From the cell containing the given text, extract its center point as [x, y] coordinate. 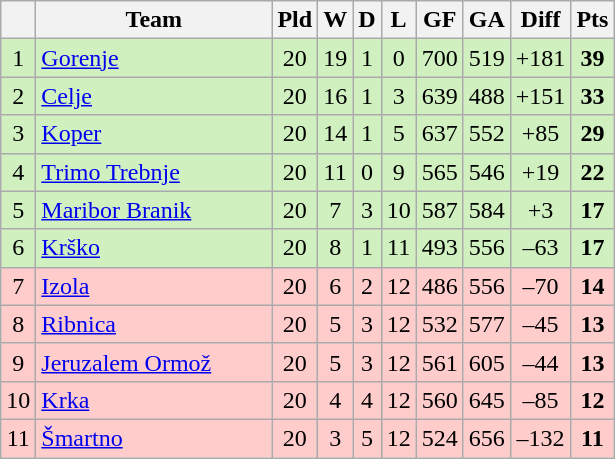
Team [154, 20]
–44 [540, 362]
Trimo Trebnje [154, 172]
–63 [540, 248]
Gorenje [154, 58]
–85 [540, 400]
Izola [154, 286]
656 [486, 438]
+181 [540, 58]
W [336, 20]
577 [486, 324]
GA [486, 20]
532 [440, 324]
29 [592, 134]
16 [336, 96]
22 [592, 172]
546 [486, 172]
552 [486, 134]
488 [486, 96]
700 [440, 58]
524 [440, 438]
Ribnica [154, 324]
+3 [540, 210]
637 [440, 134]
Pld [295, 20]
39 [592, 58]
Krka [154, 400]
486 [440, 286]
+151 [540, 96]
33 [592, 96]
Koper [154, 134]
Celje [154, 96]
19 [336, 58]
587 [440, 210]
Maribor Branik [154, 210]
645 [486, 400]
519 [486, 58]
Šmartno [154, 438]
Jeruzalem Ormož [154, 362]
–70 [540, 286]
Krško [154, 248]
605 [486, 362]
–45 [540, 324]
–132 [540, 438]
+19 [540, 172]
639 [440, 96]
L [398, 20]
493 [440, 248]
Pts [592, 20]
565 [440, 172]
D [367, 20]
Diff [540, 20]
561 [440, 362]
+85 [540, 134]
584 [486, 210]
560 [440, 400]
GF [440, 20]
